For the text-containing cell, return its midpoint in (x, y) coordinate format. 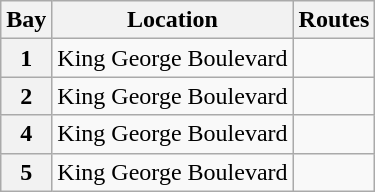
5 (26, 172)
Routes (334, 20)
4 (26, 134)
Bay (26, 20)
2 (26, 96)
Location (172, 20)
1 (26, 58)
